Search for the cell housing the specified text and yield its (X, Y) center coordinate. 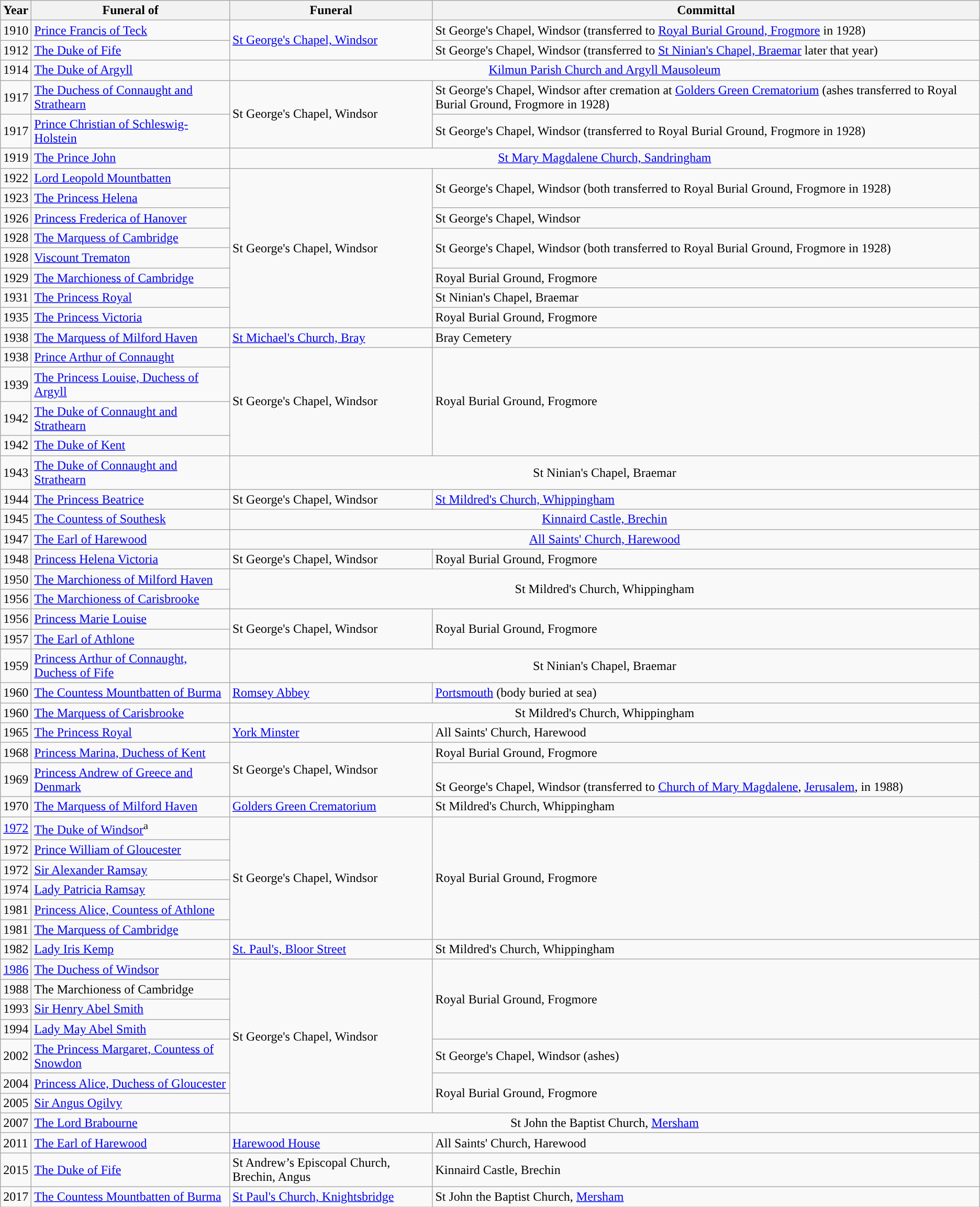
Bray Cemetery (706, 338)
1959 (16, 666)
The Prince John (131, 158)
St Michael's Church, Bray (331, 338)
Romsey Abbey (331, 693)
Viscount Trematon (131, 258)
2005 (16, 1103)
Sir Angus Ogilvy (131, 1103)
1957 (16, 639)
Sir Alexander Ramsay (131, 870)
1982 (16, 949)
The Duchess of Connaught and Strathearn (131, 97)
Kilmun Parish Church and Argyll Mausoleum (605, 70)
Lady Iris Kemp (131, 949)
1950 (16, 579)
1944 (16, 499)
The Duke of Kent (131, 445)
Lady Patricia Ramsay (131, 890)
Prince William of Gloucester (131, 850)
Princess Alice, Countess of Athlone (131, 910)
The Marquess of Carisbrooke (131, 713)
Princess Andrew of Greece and Denmark (131, 780)
Princess Marina, Duchess of Kent (131, 753)
1914 (16, 70)
Funeral of (131, 10)
St George's Chapel, Windsor (transferred to Church of Mary Magdalene, Jerusalem, in 1988) (706, 780)
1970 (16, 807)
1986 (16, 969)
Princess Alice, Duchess of Gloucester (131, 1083)
The Marchioness of Carisbrooke (131, 599)
The Princess Louise, Duchess of Argyll (131, 384)
Princess Marie Louise (131, 619)
The Marchioness of Milford Haven (131, 579)
St George's Chapel, Windsor (transferred to St Ninian's Chapel, Braemar later that year) (706, 50)
1926 (16, 218)
St Mary Magdalene Church, Sandringham (605, 158)
1965 (16, 733)
2007 (16, 1123)
1912 (16, 50)
The Countess of Southesk (131, 519)
The Princess Victoria (131, 318)
1910 (16, 30)
1923 (16, 198)
Committal (706, 10)
Princess Frederica of Hanover (131, 218)
1922 (16, 178)
Prince Christian of Schleswig-Holstein (131, 131)
St George's Chapel, Windsor (ashes) (706, 1056)
The Princess Margaret, Countess of Snowdon (131, 1056)
1935 (16, 318)
The Duke of Argyll (131, 70)
Year (16, 10)
1929 (16, 278)
Sir Henry Abel Smith (131, 1009)
The Earl of Athlone (131, 639)
Harewood House (331, 1143)
The Princess Helena (131, 198)
The Duchess of Windsor (131, 969)
St Paul's Church, Knightsbridge (331, 1197)
1948 (16, 559)
St George's Chapel, Windsor after cremation at Golders Green Crematorium (ashes transferred to Royal Burial Ground, Frogmore in 1928) (706, 97)
2017 (16, 1197)
York Minster (331, 733)
1931 (16, 298)
Golders Green Crematorium (331, 807)
Princess Helena Victoria (131, 559)
The Princess Beatrice (131, 499)
Prince Francis of Teck (131, 30)
Portsmouth (body buried at sea) (706, 693)
1945 (16, 519)
1968 (16, 753)
Lord Leopold Mountbatten (131, 178)
1947 (16, 539)
Princess Arthur of Connaught, Duchess of Fife (131, 666)
Lady May Abel Smith (131, 1029)
1974 (16, 890)
1988 (16, 989)
1919 (16, 158)
1943 (16, 472)
1993 (16, 1009)
1939 (16, 384)
Funeral (331, 10)
The Duke of Windsora (131, 828)
1994 (16, 1029)
2002 (16, 1056)
2004 (16, 1083)
St Andrew’s Episcopal Church, Brechin, Angus (331, 1169)
Prince Arthur of Connaught (131, 357)
The Lord Brabourne (131, 1123)
2015 (16, 1169)
2011 (16, 1143)
St. Paul's, Bloor Street (331, 949)
1969 (16, 780)
